Locate the cell with the specified text and output its [x, y] center coordinate. 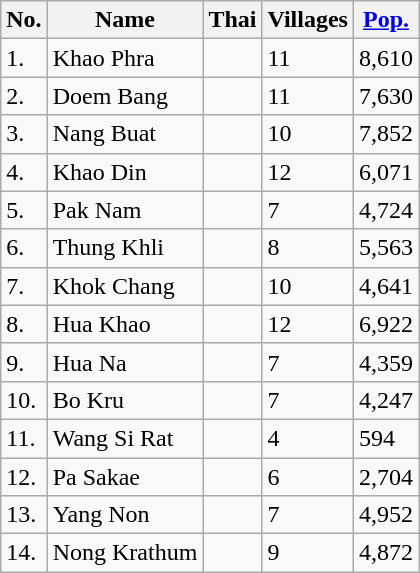
4,641 [386, 286]
Khao Din [125, 172]
Hua Na [125, 362]
10. [24, 400]
Khao Phra [125, 58]
Wang Si Rat [125, 438]
9 [308, 553]
8 [308, 248]
14. [24, 553]
4,952 [386, 515]
7. [24, 286]
9. [24, 362]
Villages [308, 20]
4,724 [386, 210]
Yang Non [125, 515]
Pop. [386, 20]
8. [24, 324]
11. [24, 438]
7,852 [386, 134]
4. [24, 172]
1. [24, 58]
2,704 [386, 477]
2. [24, 96]
Thai [232, 20]
6,922 [386, 324]
594 [386, 438]
12. [24, 477]
5,563 [386, 248]
6,071 [386, 172]
Khok Chang [125, 286]
Thung Khli [125, 248]
Name [125, 20]
3. [24, 134]
Doem Bang [125, 96]
Nang Buat [125, 134]
13. [24, 515]
Bo Kru [125, 400]
No. [24, 20]
4,359 [386, 362]
4 [308, 438]
8,610 [386, 58]
Nong Krathum [125, 553]
5. [24, 210]
6. [24, 248]
4,872 [386, 553]
Pak Nam [125, 210]
Hua Khao [125, 324]
Pa Sakae [125, 477]
7,630 [386, 96]
4,247 [386, 400]
6 [308, 477]
